Find where the given text appears and provide that cell's center as (x, y) coordinate. 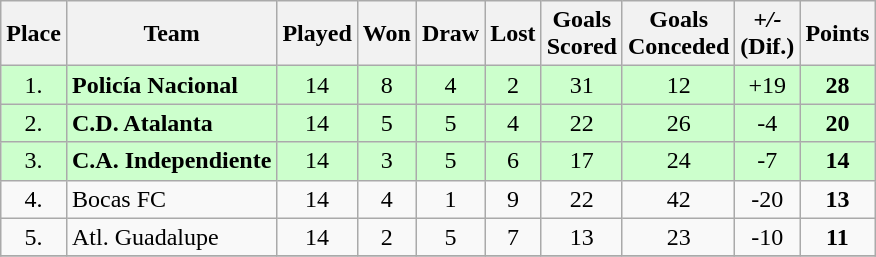
3 (386, 161)
-4 (768, 123)
-7 (768, 161)
GoalsScored (582, 34)
+/-(Dif.) (768, 34)
Policía Nacional (171, 85)
9 (513, 199)
Points (838, 34)
C.D. Atalanta (171, 123)
Place (34, 34)
+19 (768, 85)
C.A. Independiente (171, 161)
20 (838, 123)
1. (34, 85)
8 (386, 85)
Played (317, 34)
23 (678, 237)
26 (678, 123)
42 (678, 199)
GoalsConceded (678, 34)
Team (171, 34)
5. (34, 237)
6 (513, 161)
28 (838, 85)
11 (838, 237)
7 (513, 237)
1 (450, 199)
Atl. Guadalupe (171, 237)
17 (582, 161)
Draw (450, 34)
3. (34, 161)
Won (386, 34)
24 (678, 161)
2. (34, 123)
-10 (768, 237)
Bocas FC (171, 199)
Lost (513, 34)
-20 (768, 199)
31 (582, 85)
12 (678, 85)
4. (34, 199)
